Determine the (x, y) coordinate at the center of the cell enclosing the given text.  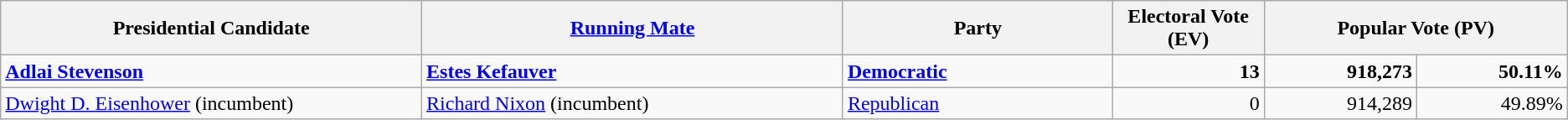
Estes Kefauver (633, 71)
Republican (977, 103)
Democratic (977, 71)
Richard Nixon (incumbent) (633, 103)
Electoral Vote (EV) (1188, 29)
Running Mate (633, 29)
914,289 (1340, 103)
Adlai Stevenson (211, 71)
918,273 (1340, 71)
50.11% (1493, 71)
Popular Vote (PV) (1416, 29)
Dwight D. Eisenhower (incumbent) (211, 103)
Presidential Candidate (211, 29)
0 (1188, 103)
Party (977, 29)
13 (1188, 71)
49.89% (1493, 103)
